Identify which cell holds the provided text, then report its (X, Y) central coordinate. 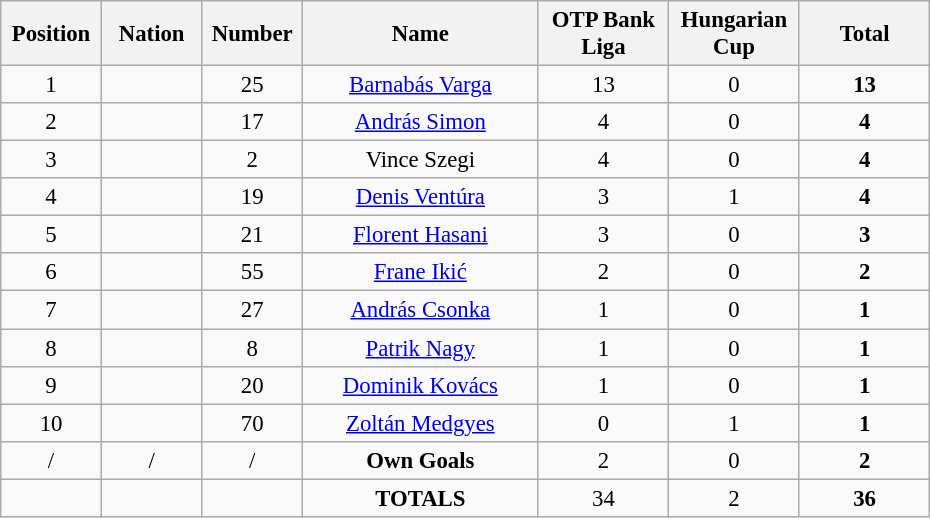
27 (252, 310)
Own Goals (421, 460)
Name (421, 34)
9 (52, 385)
Nation (152, 34)
Florent Hasani (421, 235)
Number (252, 34)
5 (52, 235)
55 (252, 273)
Barnabás Varga (421, 85)
17 (252, 122)
Patrik Nagy (421, 348)
20 (252, 385)
Frane Ikić (421, 273)
OTP Bank Liga (604, 34)
34 (604, 498)
25 (252, 85)
Position (52, 34)
6 (52, 273)
19 (252, 197)
András Simon (421, 122)
Zoltán Medgyes (421, 423)
Total (864, 34)
Vince Szegi (421, 160)
András Csonka (421, 310)
Dominik Kovács (421, 385)
Denis Ventúra (421, 197)
70 (252, 423)
Hungarian Cup (734, 34)
7 (52, 310)
10 (52, 423)
21 (252, 235)
36 (864, 498)
TOTALS (421, 498)
